From the cell containing the given text, extract its center point as [X, Y] coordinate. 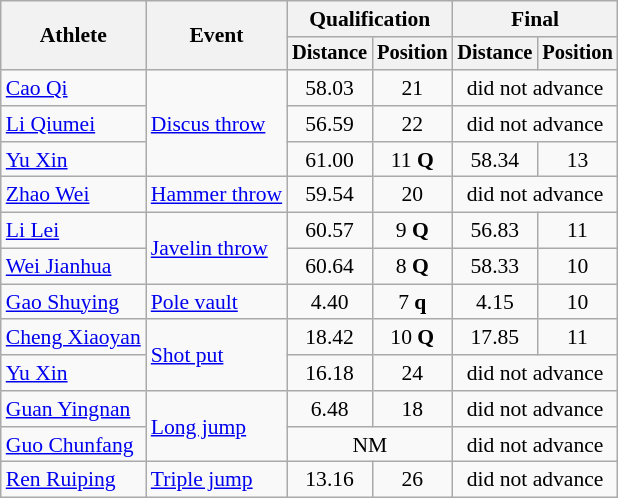
24 [412, 373]
13 [577, 160]
7 q [412, 302]
4.15 [494, 302]
Pole vault [216, 302]
60.64 [330, 267]
Wei Jianhua [74, 267]
Gao Shuying [74, 302]
Shot put [216, 356]
4.40 [330, 302]
10 Q [412, 338]
Final [534, 19]
59.54 [330, 195]
18 [412, 409]
Ren Ruiping [74, 480]
60.57 [330, 231]
22 [412, 124]
Li Lei [74, 231]
58.03 [330, 88]
Discus throw [216, 124]
9 Q [412, 231]
21 [412, 88]
Hammer throw [216, 195]
Long jump [216, 426]
58.34 [494, 160]
Event [216, 36]
17.85 [494, 338]
61.00 [330, 160]
13.16 [330, 480]
Guan Yingnan [74, 409]
Cao Qi [74, 88]
16.18 [330, 373]
6.48 [330, 409]
Guo Chunfang [74, 445]
Javelin throw [216, 248]
11 Q [412, 160]
26 [412, 480]
18.42 [330, 338]
20 [412, 195]
Qualification [370, 19]
Athlete [74, 36]
Li Qiumei [74, 124]
58.33 [494, 267]
Zhao Wei [74, 195]
Cheng Xiaoyan [74, 338]
56.59 [330, 124]
Triple jump [216, 480]
NM [370, 445]
8 Q [412, 267]
56.83 [494, 231]
